Scan for the cell matching the given text and deliver its [x, y] coordinate at center. 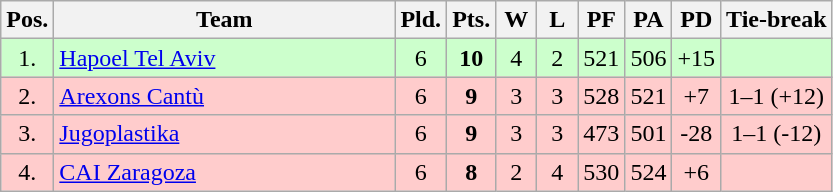
+7 [696, 96]
PF [602, 20]
Arexons Cantù [224, 96]
+6 [696, 172]
Pts. [472, 20]
Pld. [421, 20]
+15 [696, 58]
2. [28, 96]
Pos. [28, 20]
1–1 (-12) [777, 134]
Tie-break [777, 20]
Hapoel Tel Aviv [224, 58]
PA [648, 20]
1. [28, 58]
530 [602, 172]
-28 [696, 134]
W [516, 20]
Team [224, 20]
528 [602, 96]
L [558, 20]
1–1 (+12) [777, 96]
524 [648, 172]
Jugoplastika [224, 134]
501 [648, 134]
3. [28, 134]
473 [602, 134]
506 [648, 58]
8 [472, 172]
4. [28, 172]
10 [472, 58]
CAI Zaragoza [224, 172]
PD [696, 20]
